For the text-containing cell, return its midpoint in (X, Y) coordinate format. 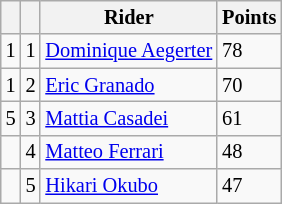
Matteo Ferrari (128, 152)
4 (31, 152)
Hikari Okubo (128, 186)
Dominique Aegerter (128, 51)
2 (31, 85)
3 (31, 118)
70 (249, 85)
Points (249, 17)
78 (249, 51)
47 (249, 186)
Mattia Casadei (128, 118)
48 (249, 152)
Rider (128, 17)
Eric Granado (128, 85)
61 (249, 118)
